Return the [X, Y] coordinate for the center point of the cell that contains the specified text.  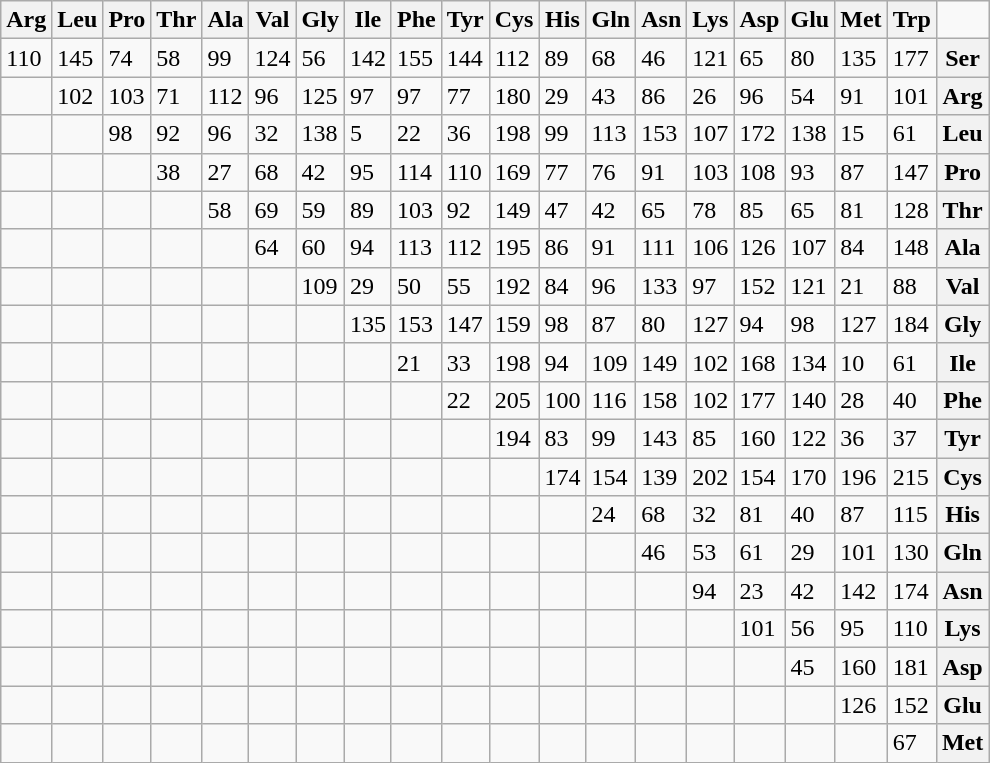
192 [514, 286]
71 [176, 96]
54 [810, 96]
15 [861, 134]
168 [760, 362]
100 [562, 400]
130 [912, 553]
128 [912, 210]
170 [810, 477]
10 [861, 362]
148 [912, 248]
Trp [912, 20]
67 [912, 743]
53 [710, 553]
196 [861, 477]
114 [416, 172]
215 [912, 477]
158 [662, 400]
139 [662, 477]
26 [710, 96]
133 [662, 286]
172 [760, 134]
180 [514, 96]
47 [562, 210]
37 [912, 438]
Ser [962, 58]
69 [272, 210]
143 [662, 438]
64 [272, 248]
194 [514, 438]
55 [465, 286]
76 [611, 172]
202 [710, 477]
38 [176, 172]
33 [465, 362]
195 [514, 248]
59 [320, 210]
140 [810, 400]
125 [320, 96]
28 [861, 400]
93 [810, 172]
159 [514, 324]
45 [810, 667]
5 [368, 134]
144 [465, 58]
43 [611, 96]
24 [611, 515]
74 [127, 58]
50 [416, 286]
88 [912, 286]
155 [416, 58]
78 [710, 210]
145 [78, 58]
115 [912, 515]
124 [272, 58]
106 [710, 248]
60 [320, 248]
111 [662, 248]
108 [760, 172]
205 [514, 400]
184 [912, 324]
181 [912, 667]
122 [810, 438]
116 [611, 400]
27 [226, 172]
169 [514, 172]
23 [760, 591]
83 [562, 438]
134 [810, 362]
